Capture the cell that displays the provided text and extract its (x, y) central coordinate. 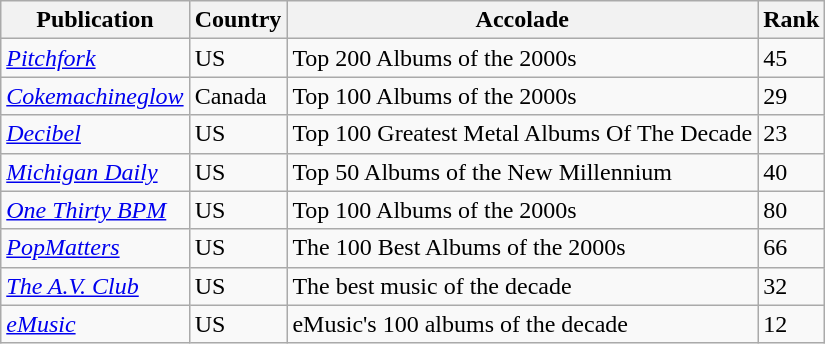
Top 100 Greatest Metal Albums Of The Decade (522, 134)
PopMatters (95, 248)
Accolade (522, 20)
Michigan Daily (95, 172)
32 (792, 286)
80 (792, 210)
29 (792, 96)
Publication (95, 20)
Pitchfork (95, 58)
Top 200 Albums of the 2000s (522, 58)
66 (792, 248)
The A.V. Club (95, 286)
The best music of the decade (522, 286)
45 (792, 58)
40 (792, 172)
eMusic's 100 albums of the decade (522, 324)
Top 50 Albums of the New Millennium (522, 172)
Rank (792, 20)
eMusic (95, 324)
Decibel (95, 134)
The 100 Best Albums of the 2000s (522, 248)
One Thirty BPM (95, 210)
Country (238, 20)
Canada (238, 96)
23 (792, 134)
12 (792, 324)
Cokemachineglow (95, 96)
